Output the (x, y) coordinate of the center of the cell containing the given text.  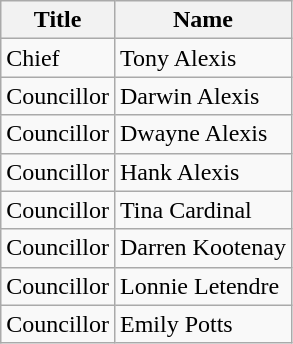
Tina Cardinal (202, 210)
Hank Alexis (202, 172)
Darwin Alexis (202, 96)
Tony Alexis (202, 58)
Lonnie Letendre (202, 286)
Dwayne Alexis (202, 134)
Chief (58, 58)
Darren Kootenay (202, 248)
Emily Potts (202, 324)
Title (58, 20)
Name (202, 20)
